Pinpoint the cell where the given text exists, returning its [X, Y] midpoint coordinate. 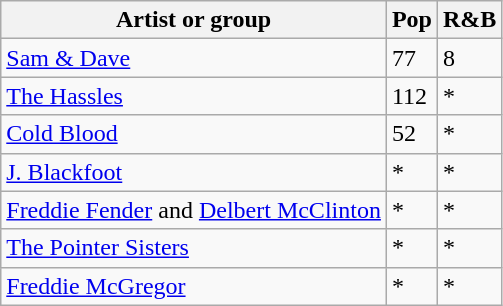
Freddie Fender and Delbert McClinton [194, 210]
Artist or group [194, 20]
Freddie McGregor [194, 286]
Pop [412, 20]
112 [412, 96]
Cold Blood [194, 134]
The Hassles [194, 96]
The Pointer Sisters [194, 248]
Sam & Dave [194, 58]
52 [412, 134]
77 [412, 58]
R&B [469, 20]
J. Blackfoot [194, 172]
8 [469, 58]
